Capture the cell that displays the provided text and extract its [x, y] central coordinate. 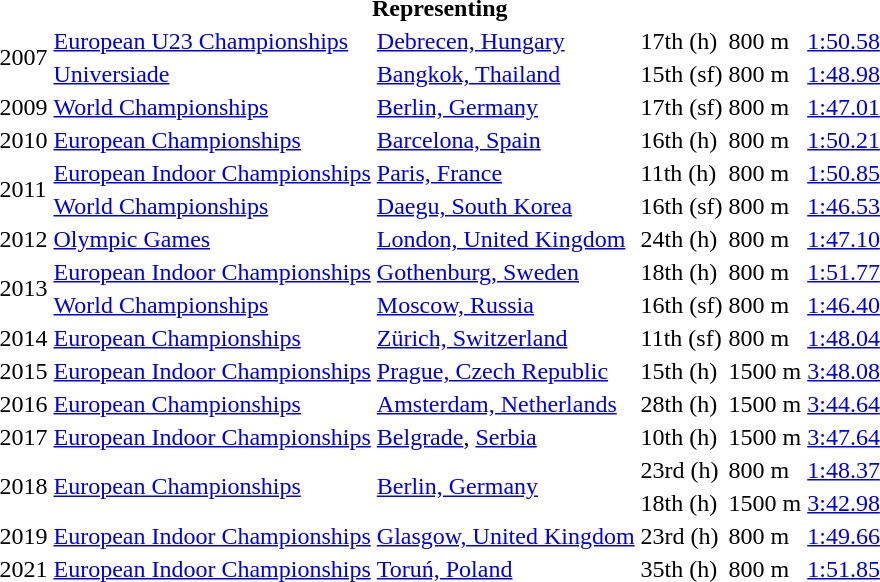
Bangkok, Thailand [506, 74]
Universiade [212, 74]
London, United Kingdom [506, 239]
European U23 Championships [212, 41]
11th (h) [682, 173]
17th (sf) [682, 107]
Zürich, Switzerland [506, 338]
Daegu, South Korea [506, 206]
15th (h) [682, 371]
Prague, Czech Republic [506, 371]
Glasgow, United Kingdom [506, 536]
15th (sf) [682, 74]
Moscow, Russia [506, 305]
10th (h) [682, 437]
17th (h) [682, 41]
16th (h) [682, 140]
24th (h) [682, 239]
Amsterdam, Netherlands [506, 404]
Belgrade, Serbia [506, 437]
11th (sf) [682, 338]
Debrecen, Hungary [506, 41]
Gothenburg, Sweden [506, 272]
Olympic Games [212, 239]
Barcelona, Spain [506, 140]
28th (h) [682, 404]
Paris, France [506, 173]
